Detect which cell encompasses the target text, then output its [x, y] center coordinate. 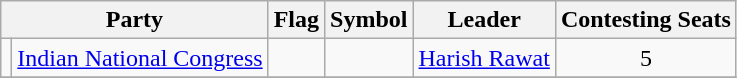
Leader [484, 20]
Contesting Seats [646, 20]
5 [646, 58]
Party [134, 20]
Symbol [369, 20]
Indian National Congress [140, 58]
Flag [296, 20]
Harish Rawat [484, 58]
